For the text-containing cell, return its midpoint in (x, y) coordinate format. 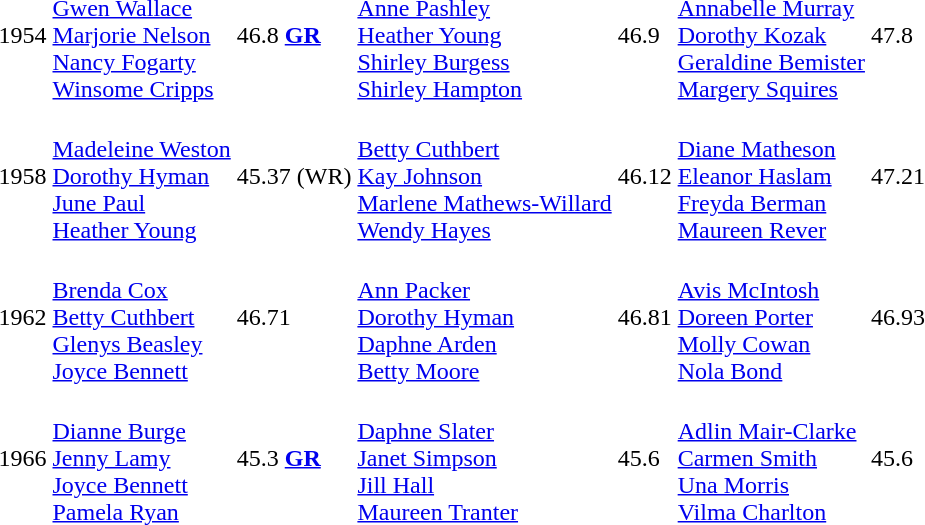
Diane MathesonEleanor HaslamFreyda BermanMaureen Rever (771, 176)
46.12 (644, 176)
45.37 (WR) (294, 176)
46.71 (294, 317)
Madeleine WestonDorothy HymanJune PaulHeather Young (142, 176)
Betty CuthbertKay JohnsonMarlene Mathews-WillardWendy Hayes (484, 176)
Brenda CoxBetty CuthbertGlenys BeasleyJoyce Bennett (142, 317)
Avis McIntoshDoreen PorterMolly CowanNola Bond (771, 317)
46.81 (644, 317)
Ann PackerDorothy HymanDaphne ArdenBetty Moore (484, 317)
